Find where the given text appears and provide that cell's center as (x, y) coordinate. 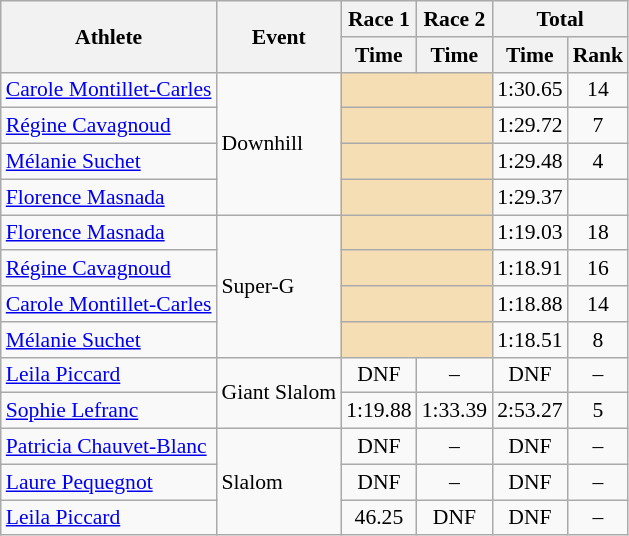
Total (560, 19)
1:18.91 (530, 269)
8 (598, 340)
1:29.37 (530, 197)
Slalom (278, 482)
1:19.88 (378, 411)
Giant Slalom (278, 392)
7 (598, 126)
1:19.03 (530, 233)
18 (598, 233)
1:33.39 (454, 411)
Athlete (109, 36)
1:29.72 (530, 126)
Laure Pequegnot (109, 482)
Race 1 (378, 19)
Super-G (278, 286)
Patricia Chauvet-Blanc (109, 447)
Sophie Lefranc (109, 411)
16 (598, 269)
46.25 (378, 518)
5 (598, 411)
Rank (598, 55)
1:18.88 (530, 304)
Downhill (278, 143)
Event (278, 36)
4 (598, 162)
1:30.65 (530, 90)
Race 2 (454, 19)
2:53.27 (530, 411)
1:29.48 (530, 162)
1:18.51 (530, 340)
